Detect which cell encompasses the target text, then output its (x, y) center coordinate. 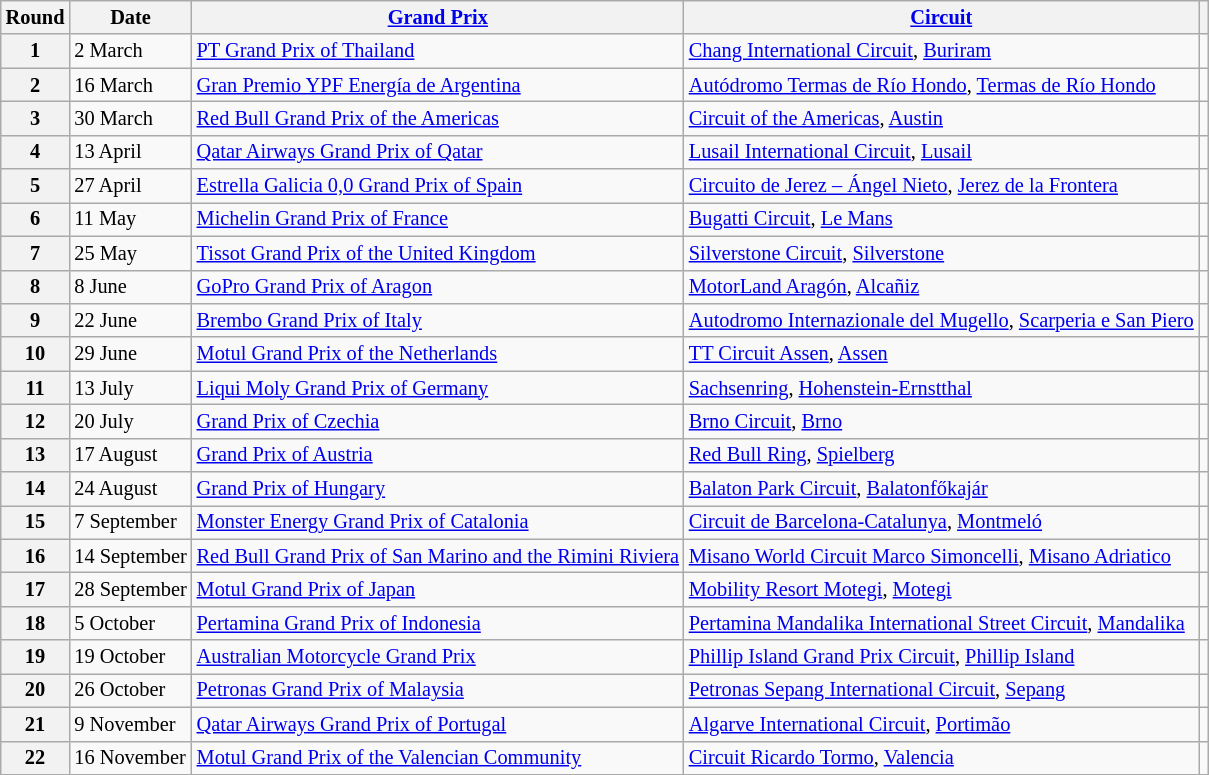
16 (36, 556)
Gran Premio YPF Energía de Argentina (438, 85)
Circuit de Barcelona-Catalunya, Montmeló (942, 522)
Sachsenring, Hohenstein-Ernstthal (942, 388)
Pertamina Mandalika International Street Circuit, Mandalika (942, 623)
9 (36, 320)
Mobility Resort Motegi, Motegi (942, 589)
Australian Motorcycle Grand Prix (438, 657)
Pertamina Grand Prix of Indonesia (438, 623)
18 (36, 623)
Chang International Circuit, Buriram (942, 51)
22 (36, 758)
26 October (130, 690)
14 (36, 489)
Qatar Airways Grand Prix of Qatar (438, 152)
Misano World Circuit Marco Simoncelli, Misano Adriatico (942, 556)
Qatar Airways Grand Prix of Portugal (438, 724)
TT Circuit Assen, Assen (942, 354)
Liqui Moly Grand Prix of Germany (438, 388)
Brno Circuit, Brno (942, 421)
Michelin Grand Prix of France (438, 219)
11 May (130, 219)
5 October (130, 623)
19 (36, 657)
2 March (130, 51)
30 March (130, 118)
Red Bull Grand Prix of San Marino and the Rimini Riviera (438, 556)
Phillip Island Grand Prix Circuit, Phillip Island (942, 657)
Petronas Grand Prix of Malaysia (438, 690)
22 June (130, 320)
6 (36, 219)
16 March (130, 85)
Brembo Grand Prix of Italy (438, 320)
25 May (130, 253)
Circuit of the Americas, Austin (942, 118)
Bugatti Circuit, Le Mans (942, 219)
28 September (130, 589)
8 (36, 287)
Circuit Ricardo Tormo, Valencia (942, 758)
4 (36, 152)
Motul Grand Prix of Japan (438, 589)
Balaton Park Circuit, Balatonfőkajár (942, 489)
Grand Prix of Austria (438, 455)
Motul Grand Prix of the Valencian Community (438, 758)
8 June (130, 287)
Algarve International Circuit, Portimão (942, 724)
Autódromo Termas de Río Hondo, Termas de Río Hondo (942, 85)
21 (36, 724)
1 (36, 51)
2 (36, 85)
29 June (130, 354)
Grand Prix of Hungary (438, 489)
15 (36, 522)
14 September (130, 556)
19 October (130, 657)
12 (36, 421)
13 July (130, 388)
Circuito de Jerez – Ángel Nieto, Jerez de la Frontera (942, 186)
Grand Prix (438, 17)
27 April (130, 186)
Monster Energy Grand Prix of Catalonia (438, 522)
20 July (130, 421)
Lusail International Circuit, Lusail (942, 152)
5 (36, 186)
Red Bull Grand Prix of the Americas (438, 118)
Round (36, 17)
11 (36, 388)
16 November (130, 758)
10 (36, 354)
Tissot Grand Prix of the United Kingdom (438, 253)
7 (36, 253)
Grand Prix of Czechia (438, 421)
13 April (130, 152)
24 August (130, 489)
3 (36, 118)
Petronas Sepang International Circuit, Sepang (942, 690)
PT Grand Prix of Thailand (438, 51)
Estrella Galicia 0,0 Grand Prix of Spain (438, 186)
17 (36, 589)
Red Bull Ring, Spielberg (942, 455)
GoPro Grand Prix of Aragon (438, 287)
Date (130, 17)
MotorLand Aragón, Alcañiz (942, 287)
13 (36, 455)
Circuit (942, 17)
9 November (130, 724)
Motul Grand Prix of the Netherlands (438, 354)
7 September (130, 522)
20 (36, 690)
Silverstone Circuit, Silverstone (942, 253)
Autodromo Internazionale del Mugello, Scarperia e San Piero (942, 320)
17 August (130, 455)
